Determine the (X, Y) coordinate at the center of the cell enclosing the given text.  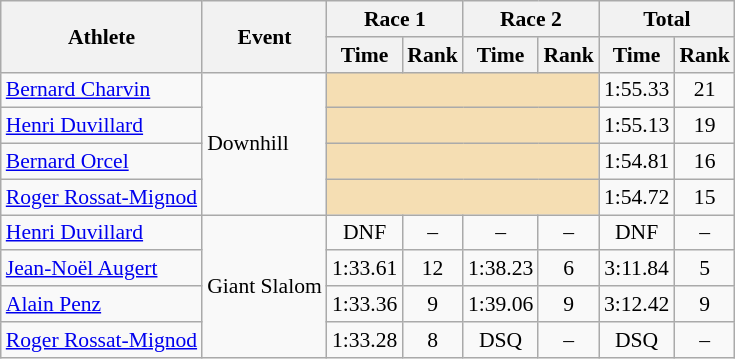
1:33.61 (364, 269)
Event (264, 36)
16 (704, 162)
Alain Penz (102, 304)
1:55.33 (636, 90)
1:33.28 (364, 340)
6 (568, 269)
3:12.42 (636, 304)
12 (432, 269)
Total (667, 19)
Downhill (264, 143)
1:39.06 (500, 304)
5 (704, 269)
19 (704, 126)
1:33.36 (364, 304)
Bernard Orcel (102, 162)
15 (704, 197)
3:11.84 (636, 269)
1:54.81 (636, 162)
Athlete (102, 36)
Race 1 (395, 19)
Giant Slalom (264, 286)
1:54.72 (636, 197)
8 (432, 340)
1:55.13 (636, 126)
Bernard Charvin (102, 90)
Race 2 (531, 19)
Jean-Noël Augert (102, 269)
21 (704, 90)
1:38.23 (500, 269)
